Detect which cell encompasses the target text, then output its [X, Y] center coordinate. 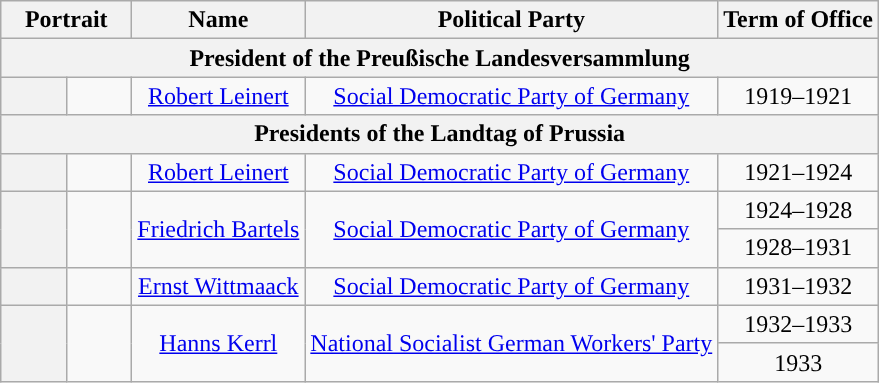
1932–1933 [798, 324]
1921–1924 [798, 172]
Political Party [512, 20]
Friedrich Bartels [218, 229]
President of the Preußische Landesversammlung [440, 58]
National Socialist German Workers' Party [512, 343]
1933 [798, 362]
1919–1921 [798, 96]
Name [218, 20]
1928–1931 [798, 248]
1924–1928 [798, 210]
Portrait [66, 20]
Hanns Kerrl [218, 343]
Term of Office [798, 20]
Ernst Wittmaack [218, 286]
Presidents of the Landtag of Prussia [440, 134]
1931–1932 [798, 286]
